Return [X, Y] of the center of cell containing provided text 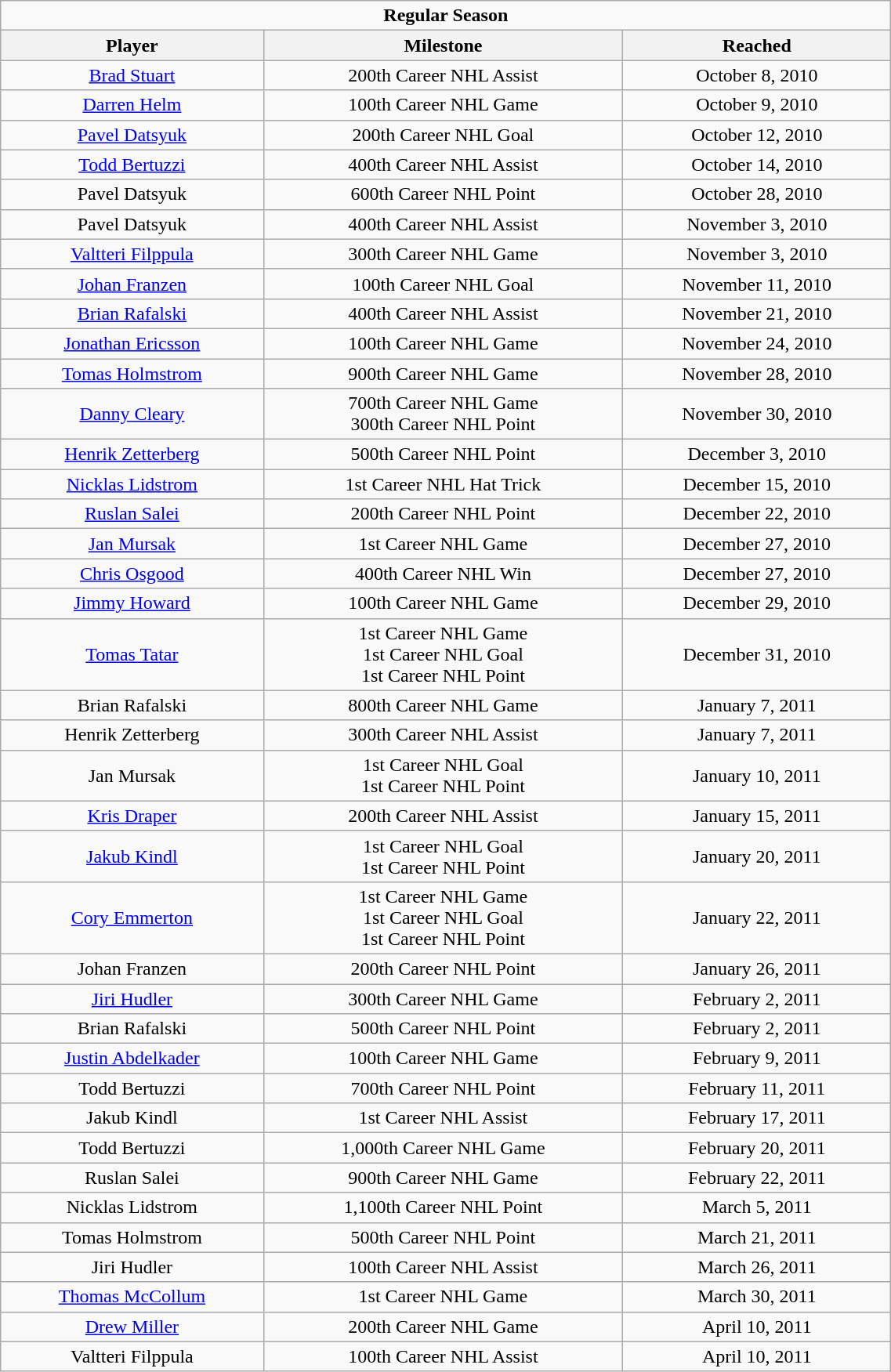
200th Career NHL Game [444, 1327]
October 9, 2010 [757, 105]
February 22, 2011 [757, 1178]
Cory Emmerton [132, 918]
Player [132, 45]
400th Career NHL Win [444, 574]
Danny Cleary [132, 414]
Justin Abdelkader [132, 1059]
December 31, 2010 [757, 654]
300th Career NHL Assist [444, 735]
October 14, 2010 [757, 165]
1st Career NHL Assist [444, 1118]
1,100th Career NHL Point [444, 1207]
Brad Stuart [132, 75]
February 20, 2011 [757, 1148]
Darren Helm [132, 105]
700th Career NHL Game300th Career NHL Point [444, 414]
December 3, 2010 [757, 454]
January 15, 2011 [757, 816]
Tomas Tatar [132, 654]
January 26, 2011 [757, 968]
December 29, 2010 [757, 603]
November 30, 2010 [757, 414]
December 22, 2010 [757, 514]
November 11, 2010 [757, 284]
November 24, 2010 [757, 343]
January 20, 2011 [757, 856]
February 9, 2011 [757, 1059]
March 30, 2011 [757, 1297]
March 21, 2011 [757, 1237]
1st Career NHL Hat Trick [444, 484]
March 5, 2011 [757, 1207]
November 28, 2010 [757, 374]
January 10, 2011 [757, 776]
November 21, 2010 [757, 313]
Reached [757, 45]
January 22, 2011 [757, 918]
Drew Miller [132, 1327]
October 12, 2010 [757, 135]
March 26, 2011 [757, 1267]
Thomas McCollum [132, 1297]
Jonathan Ericsson [132, 343]
Jimmy Howard [132, 603]
100th Career NHL Goal [444, 284]
February 17, 2011 [757, 1118]
October 28, 2010 [757, 194]
October 8, 2010 [757, 75]
Kris Draper [132, 816]
Chris Osgood [132, 574]
February 11, 2011 [757, 1088]
1,000th Career NHL Game [444, 1148]
December 15, 2010 [757, 484]
Regular Season [446, 16]
Milestone [444, 45]
700th Career NHL Point [444, 1088]
800th Career NHL Game [444, 705]
200th Career NHL Goal [444, 135]
600th Career NHL Point [444, 194]
